Provide the [X, Y] coordinate of the cell's center where the given text is located.  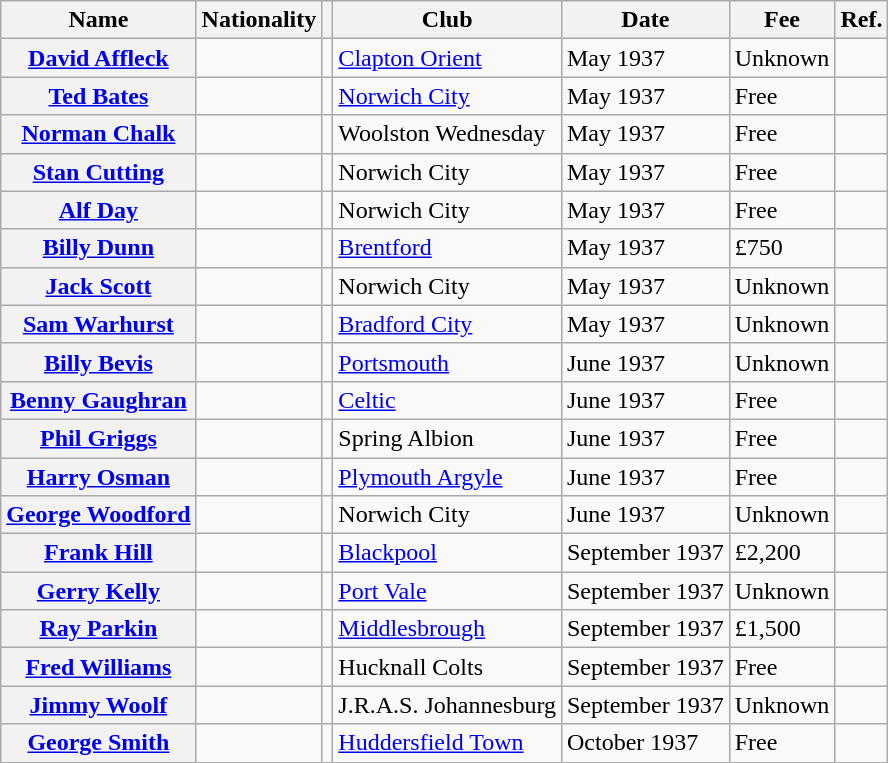
Norman Chalk [98, 134]
£2,200 [782, 553]
Clapton Orient [448, 58]
Ted Bates [98, 96]
Plymouth Argyle [448, 477]
Phil Griggs [98, 438]
Date [645, 20]
Middlesbrough [448, 629]
Woolston Wednesday [448, 134]
David Affleck [98, 58]
J.R.A.S. Johannesburg [448, 705]
£750 [782, 248]
Blackpool [448, 553]
Celtic [448, 400]
Frank Hill [98, 553]
Nationality [259, 20]
Benny Gaughran [98, 400]
Gerry Kelly [98, 591]
Harry Osman [98, 477]
George Woodford [98, 515]
Name [98, 20]
Sam Warhurst [98, 324]
£1,500 [782, 629]
Ref. [862, 20]
Brentford [448, 248]
Spring Albion [448, 438]
Jack Scott [98, 286]
Billy Bevis [98, 362]
Huddersfield Town [448, 743]
Hucknall Colts [448, 667]
Portsmouth [448, 362]
Port Vale [448, 591]
Ray Parkin [98, 629]
Billy Dunn [98, 248]
Stan Cutting [98, 172]
Bradford City [448, 324]
Fee [782, 20]
George Smith [98, 743]
Club [448, 20]
Fred Williams [98, 667]
October 1937 [645, 743]
Jimmy Woolf [98, 705]
Alf Day [98, 210]
